Scan for the cell matching the given text and deliver its (x, y) coordinate at center. 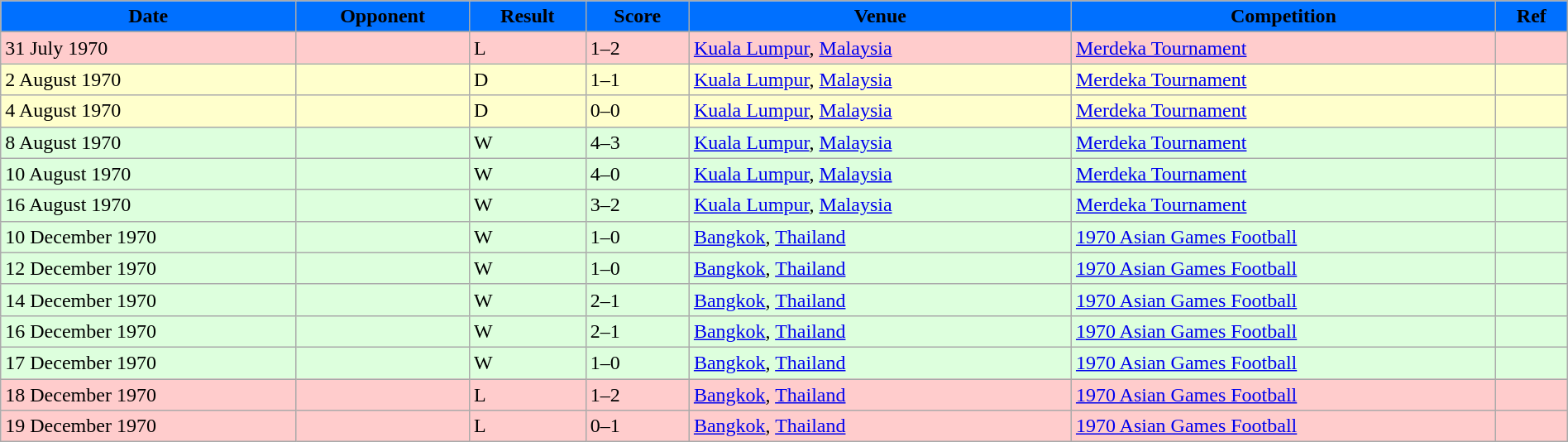
16 August 1970 (149, 205)
3–2 (637, 205)
4–0 (637, 174)
17 December 1970 (149, 363)
Opponent (383, 17)
Result (528, 17)
8 August 1970 (149, 142)
10 December 1970 (149, 237)
Venue (880, 17)
2 August 1970 (149, 79)
1–1 (637, 79)
4–3 (637, 142)
14 December 1970 (149, 300)
12 December 1970 (149, 268)
10 August 1970 (149, 174)
Ref (1532, 17)
0–0 (637, 111)
0–1 (637, 426)
31 July 1970 (149, 48)
Score (637, 17)
Date (149, 17)
16 December 1970 (149, 331)
4 August 1970 (149, 111)
Competition (1284, 17)
19 December 1970 (149, 426)
18 December 1970 (149, 395)
